Identify which cell holds the provided text, then report its [X, Y] central coordinate. 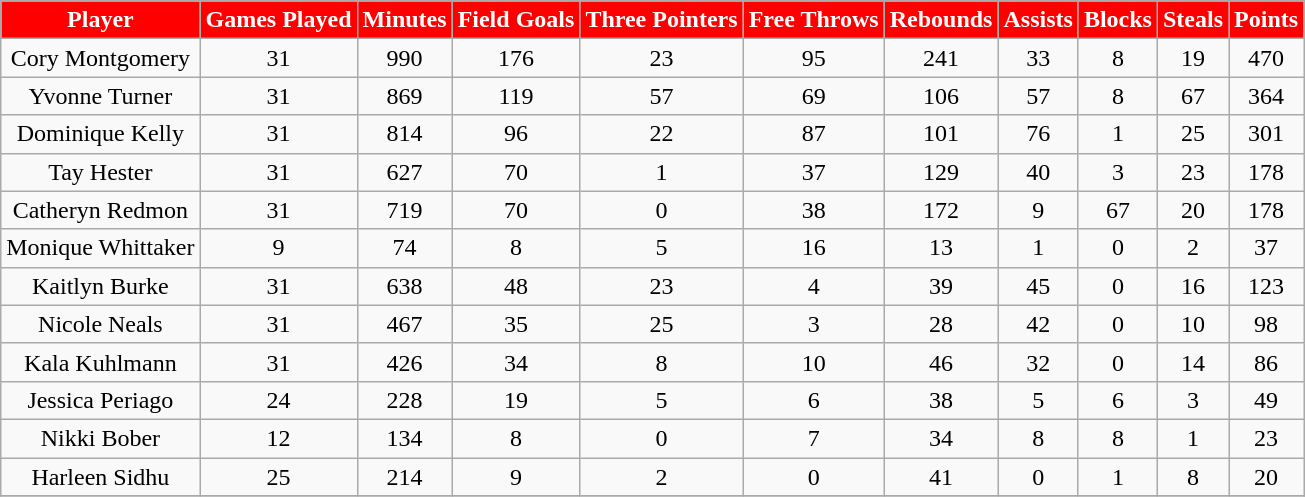
87 [814, 134]
Nikki Bober [100, 438]
Rebounds [941, 20]
40 [1038, 172]
39 [941, 286]
13 [941, 248]
814 [404, 134]
129 [941, 172]
69 [814, 96]
Nicole Neals [100, 324]
Games Played [278, 20]
Harleen Sidhu [100, 477]
95 [814, 58]
638 [404, 286]
Dominique Kelly [100, 134]
470 [1266, 58]
96 [516, 134]
241 [941, 58]
12 [278, 438]
Free Throws [814, 20]
134 [404, 438]
301 [1266, 134]
Tay Hester [100, 172]
Blocks [1118, 20]
Cory Montgomery [100, 58]
41 [941, 477]
123 [1266, 286]
28 [941, 324]
467 [404, 324]
426 [404, 362]
627 [404, 172]
Yvonne Turner [100, 96]
119 [516, 96]
990 [404, 58]
Jessica Periago [100, 400]
74 [404, 248]
Three Pointers [662, 20]
Steals [1192, 20]
719 [404, 210]
101 [941, 134]
Assists [1038, 20]
46 [941, 362]
Points [1266, 20]
98 [1266, 324]
869 [404, 96]
Kaitlyn Burke [100, 286]
14 [1192, 362]
Field Goals [516, 20]
48 [516, 286]
214 [404, 477]
7 [814, 438]
364 [1266, 96]
Monique Whittaker [100, 248]
176 [516, 58]
35 [516, 324]
32 [1038, 362]
42 [1038, 324]
22 [662, 134]
86 [1266, 362]
106 [941, 96]
Player [100, 20]
228 [404, 400]
172 [941, 210]
Catheryn Redmon [100, 210]
4 [814, 286]
Kala Kuhlmann [100, 362]
Minutes [404, 20]
49 [1266, 400]
33 [1038, 58]
76 [1038, 134]
45 [1038, 286]
24 [278, 400]
